Find where the given text appears and provide that cell's center as (x, y) coordinate. 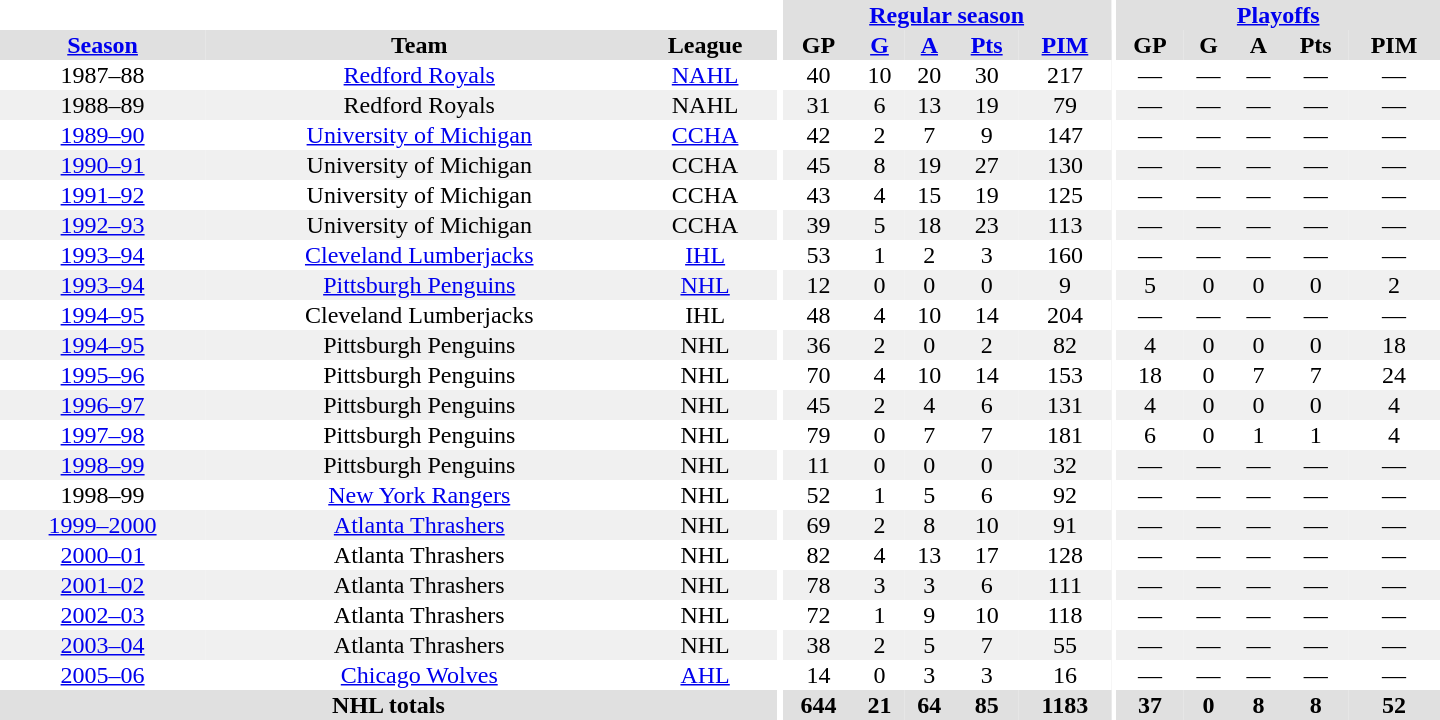
644 (818, 705)
37 (1150, 705)
27 (986, 165)
1988–89 (102, 105)
39 (818, 225)
2002–03 (102, 615)
85 (986, 705)
118 (1065, 615)
16 (1065, 675)
23 (986, 225)
69 (818, 525)
Playoffs (1278, 15)
217 (1065, 75)
New York Rangers (419, 495)
2000–01 (102, 555)
24 (1394, 375)
92 (1065, 495)
204 (1065, 315)
72 (818, 615)
160 (1065, 255)
Regular season (946, 15)
42 (818, 135)
128 (1065, 555)
21 (880, 705)
40 (818, 75)
NHL totals (388, 705)
AHL (705, 675)
181 (1065, 435)
55 (1065, 645)
17 (986, 555)
1997–98 (102, 435)
1183 (1065, 705)
20 (929, 75)
64 (929, 705)
111 (1065, 585)
125 (1065, 195)
53 (818, 255)
31 (818, 105)
1999–2000 (102, 525)
1989–90 (102, 135)
1995–96 (102, 375)
1996–97 (102, 405)
131 (1065, 405)
Team (419, 45)
1991–92 (102, 195)
48 (818, 315)
1990–91 (102, 165)
2005–06 (102, 675)
2001–02 (102, 585)
30 (986, 75)
113 (1065, 225)
Chicago Wolves (419, 675)
2003–04 (102, 645)
1992–93 (102, 225)
78 (818, 585)
130 (1065, 165)
153 (1065, 375)
12 (818, 285)
70 (818, 375)
Season (102, 45)
91 (1065, 525)
League (705, 45)
1987–88 (102, 75)
36 (818, 345)
43 (818, 195)
38 (818, 645)
15 (929, 195)
32 (1065, 465)
11 (818, 465)
147 (1065, 135)
